Return the [x, y] coordinate for the center point of the cell that contains the specified text.  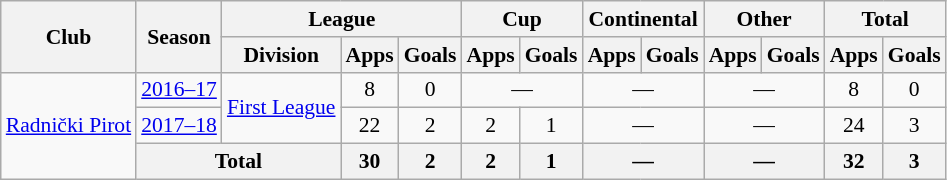
24 [854, 126]
Other [764, 19]
League [342, 19]
First League [282, 108]
22 [370, 126]
Continental [644, 19]
30 [370, 162]
Cup [522, 19]
Club [68, 36]
Division [282, 55]
2016–17 [179, 90]
32 [854, 162]
Radnički Pirot [68, 126]
Season [179, 36]
2017–18 [179, 126]
